Capture the cell that displays the provided text and extract its (x, y) central coordinate. 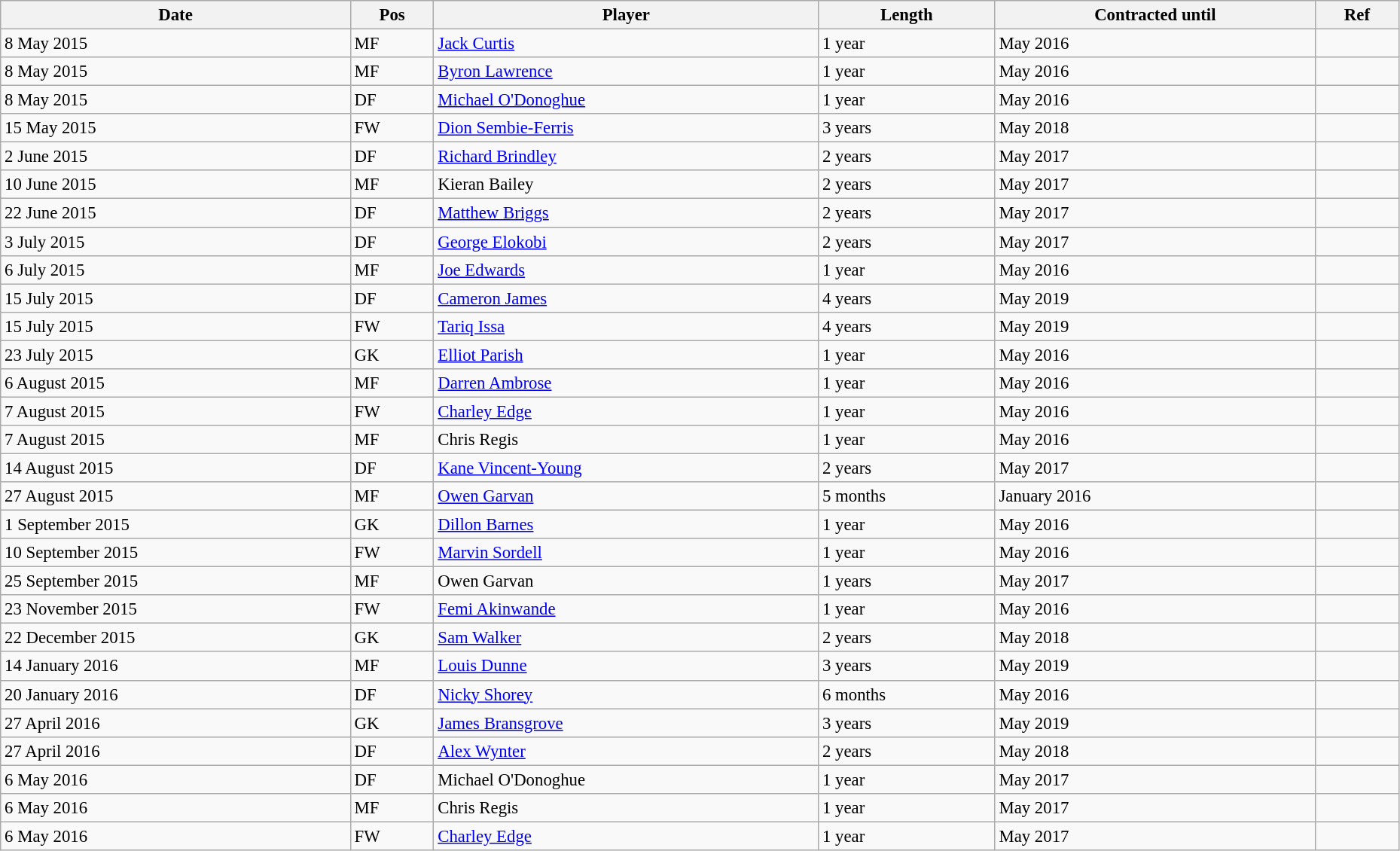
Kane Vincent-Young (627, 468)
Nicky Shorey (627, 694)
5 months (907, 496)
6 July 2015 (175, 270)
Louis Dunne (627, 666)
Dillon Barnes (627, 525)
3 July 2015 (175, 242)
Tariq Issa (627, 326)
14 August 2015 (175, 468)
20 January 2016 (175, 694)
Ref (1357, 15)
1 years (907, 581)
Elliot Parish (627, 355)
Jack Curtis (627, 44)
25 September 2015 (175, 581)
January 2016 (1155, 496)
George Elokobi (627, 242)
Alex Wynter (627, 751)
Darren Ambrose (627, 383)
Byron Lawrence (627, 72)
10 September 2015 (175, 553)
Pos (392, 15)
15 May 2015 (175, 128)
22 December 2015 (175, 638)
14 January 2016 (175, 666)
Player (627, 15)
Marvin Sordell (627, 553)
Date (175, 15)
Contracted until (1155, 15)
Richard Brindley (627, 157)
Joe Edwards (627, 270)
2 June 2015 (175, 157)
23 November 2015 (175, 609)
Dion Sembie-Ferris (627, 128)
1 September 2015 (175, 525)
23 July 2015 (175, 355)
22 June 2015 (175, 213)
Femi Akinwande (627, 609)
Matthew Briggs (627, 213)
Cameron James (627, 298)
Length (907, 15)
6 months (907, 694)
James Bransgrove (627, 723)
Kieran Bailey (627, 185)
10 June 2015 (175, 185)
6 August 2015 (175, 383)
Sam Walker (627, 638)
27 August 2015 (175, 496)
